Output the (X, Y) coordinate of the center of the cell containing the given text.  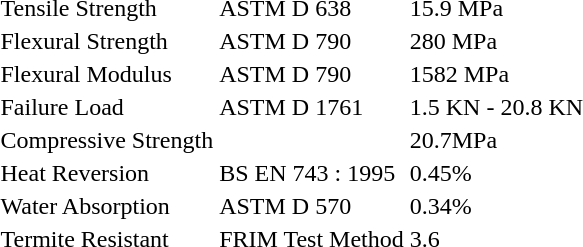
BS EN 743 : 1995 (312, 173)
ASTM D 570 (312, 206)
ASTM D 1761 (312, 107)
